Capture the cell that displays the provided text and extract its (X, Y) central coordinate. 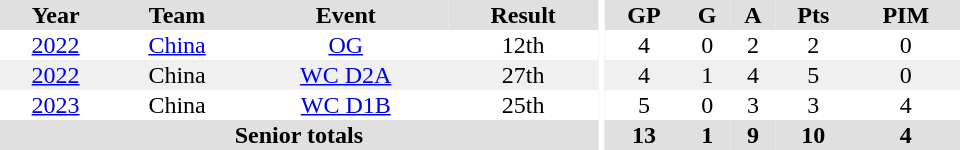
9 (753, 135)
Pts (813, 15)
Event (346, 15)
WC D2A (346, 75)
PIM (906, 15)
A (753, 15)
25th (524, 105)
Year (56, 15)
2023 (56, 105)
Team (177, 15)
OG (346, 45)
10 (813, 135)
Result (524, 15)
GP (644, 15)
G (708, 15)
12th (524, 45)
Senior totals (299, 135)
WC D1B (346, 105)
13 (644, 135)
27th (524, 75)
